Return the [x, y] coordinate for the center point of the cell that contains the specified text.  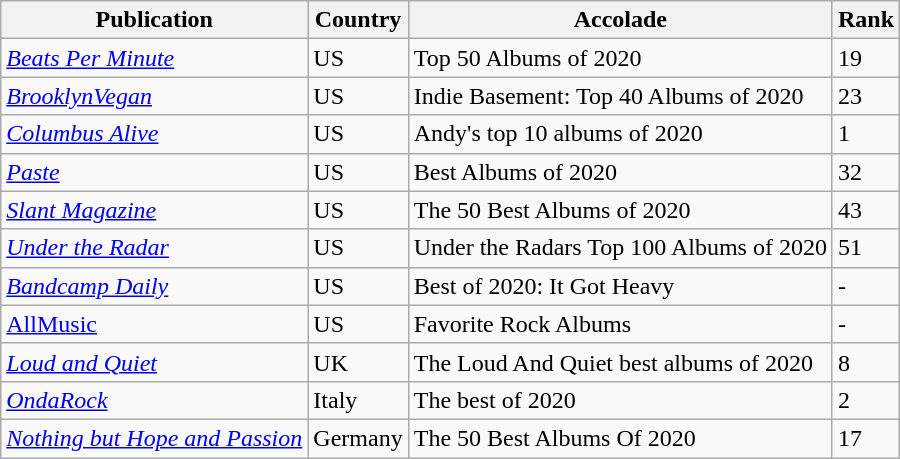
Top 50 Albums of 2020 [620, 58]
Andy's top 10 albums of 2020 [620, 134]
OndaRock [154, 400]
19 [866, 58]
The best of 2020 [620, 400]
Paste [154, 172]
51 [866, 248]
Country [358, 20]
Best of 2020: It Got Heavy [620, 286]
8 [866, 362]
Slant Magazine [154, 210]
Columbus Alive [154, 134]
BrooklynVegan [154, 96]
UK [358, 362]
32 [866, 172]
Beats Per Minute [154, 58]
43 [866, 210]
The 50 Best Albums of 2020 [620, 210]
1 [866, 134]
Bandcamp Daily [154, 286]
2 [866, 400]
Italy [358, 400]
Favorite Rock Albums [620, 324]
17 [866, 438]
Germany [358, 438]
Nothing but Hope and Passion [154, 438]
Accolade [620, 20]
AllMusic [154, 324]
Rank [866, 20]
Publication [154, 20]
Under the Radars Top 100 Albums of 2020 [620, 248]
Best Albums of 2020 [620, 172]
Indie Basement: Top 40 Albums of 2020 [620, 96]
Under the Radar [154, 248]
Loud and Quiet [154, 362]
The Loud And Quiet best albums of 2020 [620, 362]
The 50 Best Albums Of 2020 [620, 438]
23 [866, 96]
